Search for the cell housing the specified text and yield its [x, y] center coordinate. 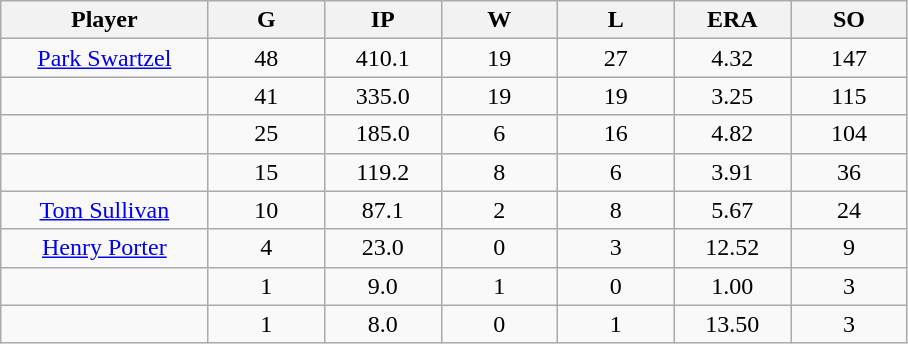
104 [850, 134]
16 [616, 134]
23.0 [382, 248]
Park Swartzel [104, 58]
4.82 [732, 134]
IP [382, 20]
4 [266, 248]
115 [850, 96]
5.67 [732, 210]
8.0 [382, 324]
12.52 [732, 248]
Tom Sullivan [104, 210]
24 [850, 210]
4.32 [732, 58]
41 [266, 96]
119.2 [382, 172]
Player [104, 20]
87.1 [382, 210]
48 [266, 58]
9.0 [382, 286]
27 [616, 58]
SO [850, 20]
13.50 [732, 324]
2 [500, 210]
3.25 [732, 96]
1.00 [732, 286]
15 [266, 172]
147 [850, 58]
335.0 [382, 96]
3.91 [732, 172]
L [616, 20]
W [500, 20]
Henry Porter [104, 248]
G [266, 20]
185.0 [382, 134]
10 [266, 210]
9 [850, 248]
25 [266, 134]
410.1 [382, 58]
36 [850, 172]
ERA [732, 20]
